Locate the cell with the specified text and output its (X, Y) center coordinate. 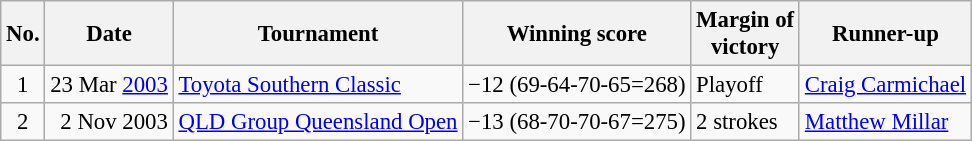
QLD Group Queensland Open (318, 122)
Matthew Millar (885, 122)
2 (23, 122)
Runner-up (885, 34)
−13 (68-70-70-67=275) (577, 122)
Margin ofvictory (746, 34)
No. (23, 34)
Tournament (318, 34)
Date (109, 34)
Winning score (577, 34)
Craig Carmichael (885, 85)
2 strokes (746, 122)
Toyota Southern Classic (318, 85)
Playoff (746, 85)
−12 (69-64-70-65=268) (577, 85)
23 Mar 2003 (109, 85)
1 (23, 85)
2 Nov 2003 (109, 122)
